Locate the cell with the specified text and output its (x, y) center coordinate. 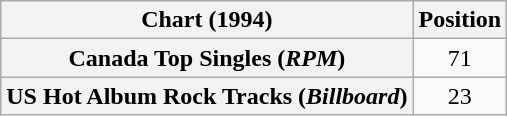
Chart (1994) (207, 20)
Position (460, 20)
Canada Top Singles (RPM) (207, 58)
US Hot Album Rock Tracks (Billboard) (207, 96)
23 (460, 96)
71 (460, 58)
